Capture the cell that displays the provided text and extract its [X, Y] central coordinate. 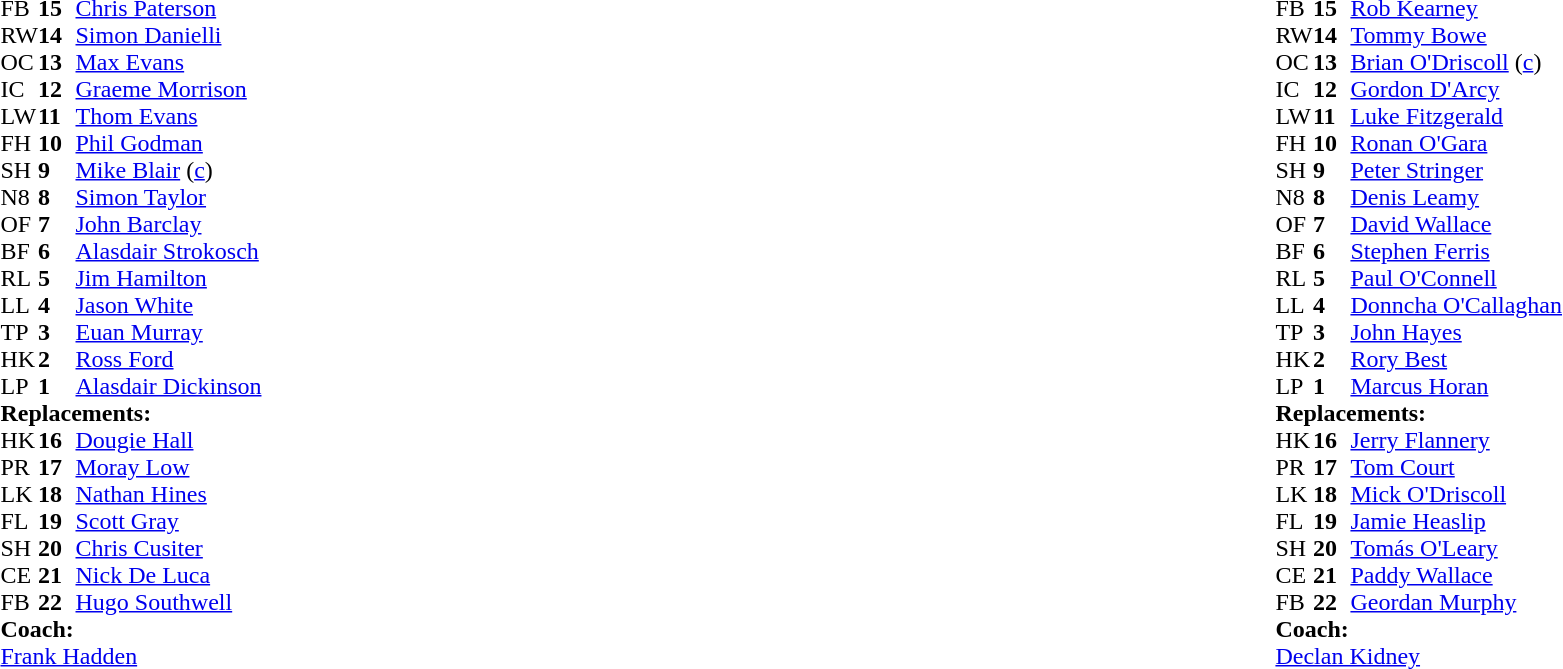
Paul O'Connell [1456, 278]
Chris Cusiter [169, 548]
Luke Fitzgerald [1456, 116]
Dougie Hall [169, 440]
Jim Hamilton [169, 278]
Phil Godman [169, 144]
Declan Kidney [1418, 656]
John Barclay [169, 224]
Ronan O'Gara [1456, 144]
Brian O'Driscoll (c) [1456, 62]
John Hayes [1456, 332]
Denis Leamy [1456, 198]
Alasdair Dickinson [169, 386]
Mike Blair (c) [169, 170]
Mick O'Driscoll [1456, 494]
Nathan Hines [169, 494]
Max Evans [169, 62]
Alasdair Strokosch [169, 252]
Thom Evans [169, 116]
Frank Hadden [130, 656]
Gordon D'Arcy [1456, 90]
Scott Gray [169, 522]
Marcus Horan [1456, 386]
Tomás O'Leary [1456, 548]
Moray Low [169, 468]
David Wallace [1456, 224]
Graeme Morrison [169, 90]
Tommy Bowe [1456, 36]
Stephen Ferris [1456, 252]
Jerry Flannery [1456, 440]
Paddy Wallace [1456, 576]
Euan Murray [169, 332]
Rory Best [1456, 360]
Simon Taylor [169, 198]
Ross Ford [169, 360]
Tom Court [1456, 468]
Jamie Heaslip [1456, 522]
Geordan Murphy [1456, 602]
Peter Stringer [1456, 170]
Donncha O'Callaghan [1456, 306]
Nick De Luca [169, 576]
Hugo Southwell [169, 602]
Jason White [169, 306]
Simon Danielli [169, 36]
